Determine the [x, y] coordinate at the center of the cell enclosing the given text.  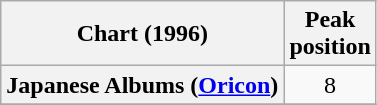
8 [330, 85]
Japanese Albums (Oricon) [142, 85]
Chart (1996) [142, 34]
Peakposition [330, 34]
